Locate the cell with the specified text and output its (X, Y) center coordinate. 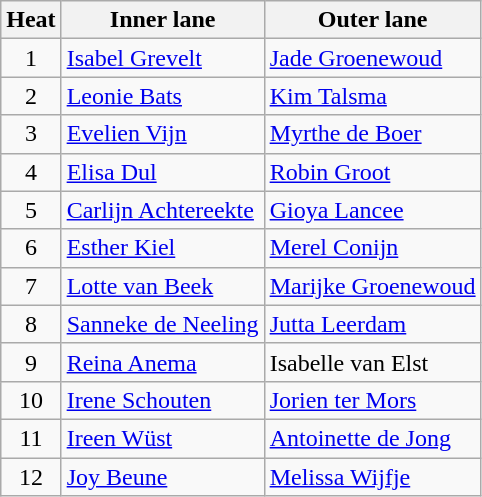
2 (31, 96)
Marijke Groenewoud (372, 286)
10 (31, 400)
7 (31, 286)
Isabelle van Elst (372, 362)
11 (31, 438)
1 (31, 58)
Gioya Lancee (372, 210)
Kim Talsma (372, 96)
6 (31, 248)
Esther Kiel (162, 248)
Isabel Grevelt (162, 58)
8 (31, 324)
Inner lane (162, 20)
Carlijn Achtereekte (162, 210)
5 (31, 210)
Heat (31, 20)
9 (31, 362)
Ireen Wüst (162, 438)
Evelien Vijn (162, 134)
Irene Schouten (162, 400)
Antoinette de Jong (372, 438)
Elisa Dul (162, 172)
Outer lane (372, 20)
Joy Beune (162, 477)
Sanneke de Neeling (162, 324)
Melissa Wijfje (372, 477)
Jade Groenewoud (372, 58)
Leonie Bats (162, 96)
Merel Conijn (372, 248)
Jutta Leerdam (372, 324)
4 (31, 172)
Robin Groot (372, 172)
Reina Anema (162, 362)
12 (31, 477)
Jorien ter Mors (372, 400)
3 (31, 134)
Myrthe de Boer (372, 134)
Lotte van Beek (162, 286)
